Determine the [x, y] coordinate at the center of the cell enclosing the given text.  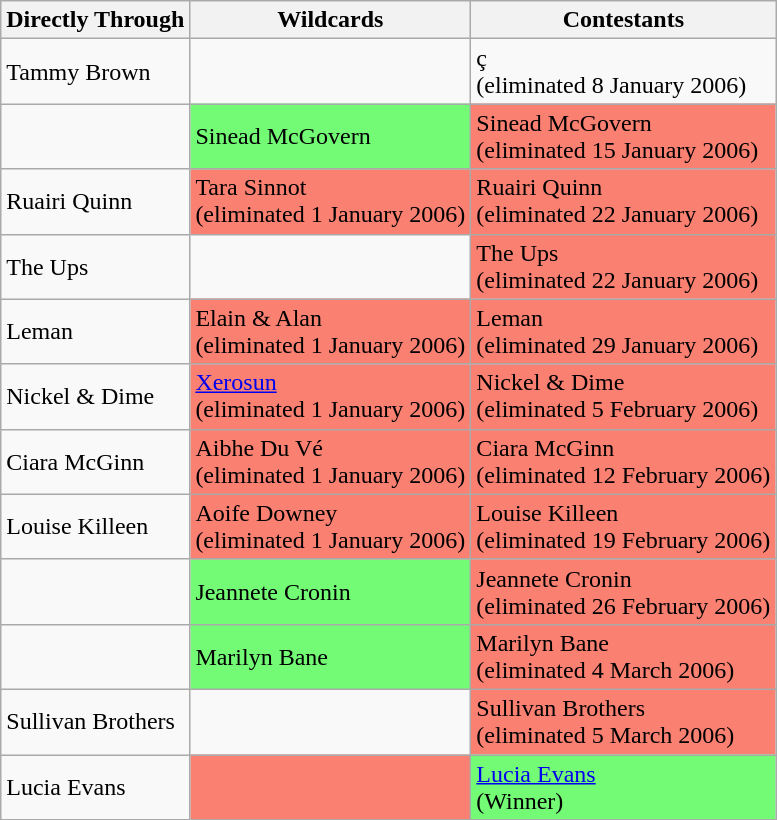
Contestants [624, 20]
Nickel & Dime [96, 396]
Sinead McGovern (eliminated 15 January 2006) [624, 136]
Directly Through [96, 20]
Sinead McGovern [330, 136]
Marilyn Bane [330, 656]
Lucia Evans (Winner) [624, 786]
Xerosun (eliminated 1 January 2006) [330, 396]
The Ups (eliminated 22 January 2006) [624, 266]
Tara Sinnot (eliminated 1 January 2006) [330, 202]
Lucia Evans [96, 786]
Sullivan Brothers (eliminated 5 March 2006) [624, 722]
Aoife Downey (eliminated 1 January 2006) [330, 526]
Louise Killeen (eliminated 19 February 2006) [624, 526]
Ruairi Quinn (eliminated 22 January 2006) [624, 202]
The Ups [96, 266]
Nickel & Dime (eliminated 5 February 2006) [624, 396]
Jeannete Cronin [330, 592]
Louise Killeen [96, 526]
Elain & Alan (eliminated 1 January 2006) [330, 332]
Leman [96, 332]
Wildcards [330, 20]
Ruairi Quinn [96, 202]
Sullivan Brothers [96, 722]
Leman (eliminated 29 January 2006) [624, 332]
Ciara McGinn [96, 462]
ç (eliminated 8 January 2006) [624, 72]
Tammy Brown [96, 72]
Aibhe Du Vé (eliminated 1 January 2006) [330, 462]
Marilyn Bane (eliminated 4 March 2006) [624, 656]
Jeannete Cronin (eliminated 26 February 2006) [624, 592]
Ciara McGinn (eliminated 12 February 2006) [624, 462]
